Detect which cell encompasses the target text, then output its [x, y] center coordinate. 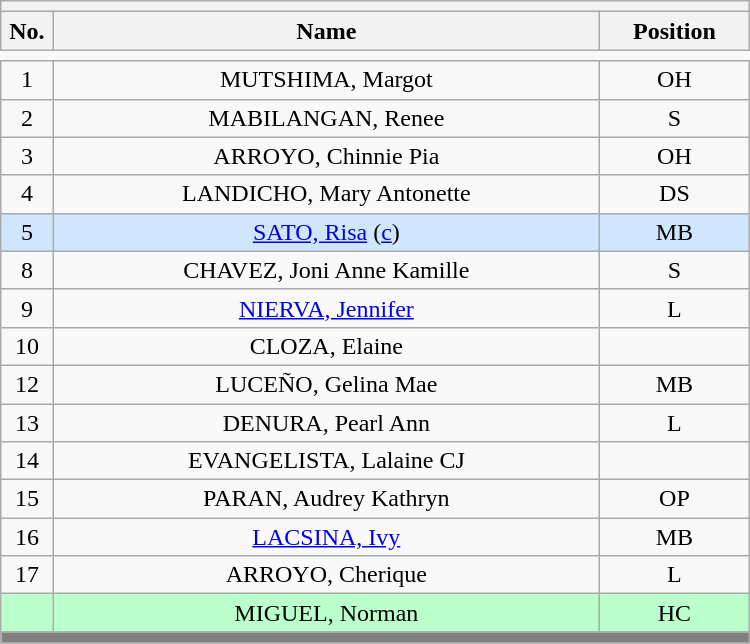
PARAN, Audrey Kathryn [326, 499]
17 [27, 575]
MIGUEL, Norman [326, 613]
9 [27, 308]
OP [675, 499]
NIERVA, Jennifer [326, 308]
LANDICHO, Mary Antonette [326, 194]
5 [27, 232]
EVANGELISTA, Lalaine CJ [326, 461]
HC [675, 613]
2 [27, 118]
SATO, Risa (c) [326, 232]
MUTSHIMA, Margot [326, 80]
12 [27, 384]
LACSINA, Ivy [326, 537]
ARROYO, Chinnie Pia [326, 156]
16 [27, 537]
1 [27, 80]
Position [675, 31]
DS [675, 194]
LUCEÑO, Gelina Mae [326, 384]
CHAVEZ, Joni Anne Kamille [326, 270]
8 [27, 270]
MABILANGAN, Renee [326, 118]
Name [326, 31]
No. [27, 31]
15 [27, 499]
3 [27, 156]
14 [27, 461]
4 [27, 194]
CLOZA, Elaine [326, 346]
DENURA, Pearl Ann [326, 423]
13 [27, 423]
10 [27, 346]
ARROYO, Cherique [326, 575]
